Find where the given text appears and provide that cell's center as [X, Y] coordinate. 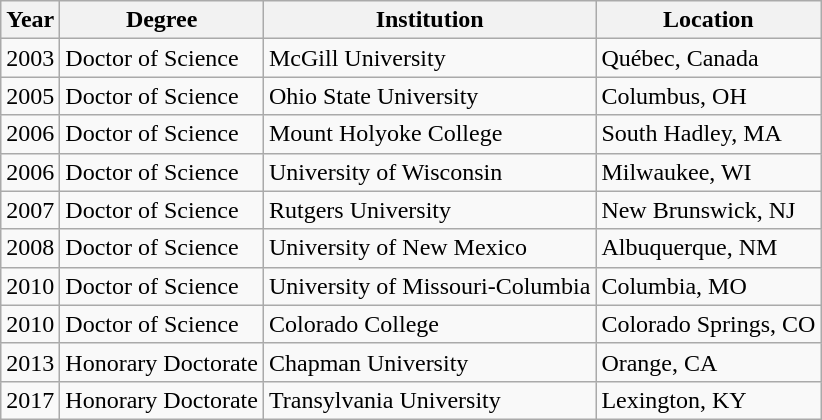
Year [30, 20]
Orange, CA [708, 362]
Mount Holyoke College [429, 134]
2003 [30, 58]
New Brunswick, NJ [708, 210]
Columbia, MO [708, 286]
Institution [429, 20]
2005 [30, 96]
McGill University [429, 58]
University of Missouri-Columbia [429, 286]
Albuquerque, NM [708, 248]
Transylvania University [429, 400]
University of Wisconsin [429, 172]
2017 [30, 400]
Ohio State University [429, 96]
Colorado College [429, 324]
Degree [162, 20]
Québec, Canada [708, 58]
Rutgers University [429, 210]
Columbus, OH [708, 96]
Chapman University [429, 362]
2013 [30, 362]
2008 [30, 248]
Colorado Springs, CO [708, 324]
Milwaukee, WI [708, 172]
Lexington, KY [708, 400]
2007 [30, 210]
South Hadley, MA [708, 134]
University of New Mexico [429, 248]
Location [708, 20]
